Search for the cell housing the specified text and yield its (X, Y) center coordinate. 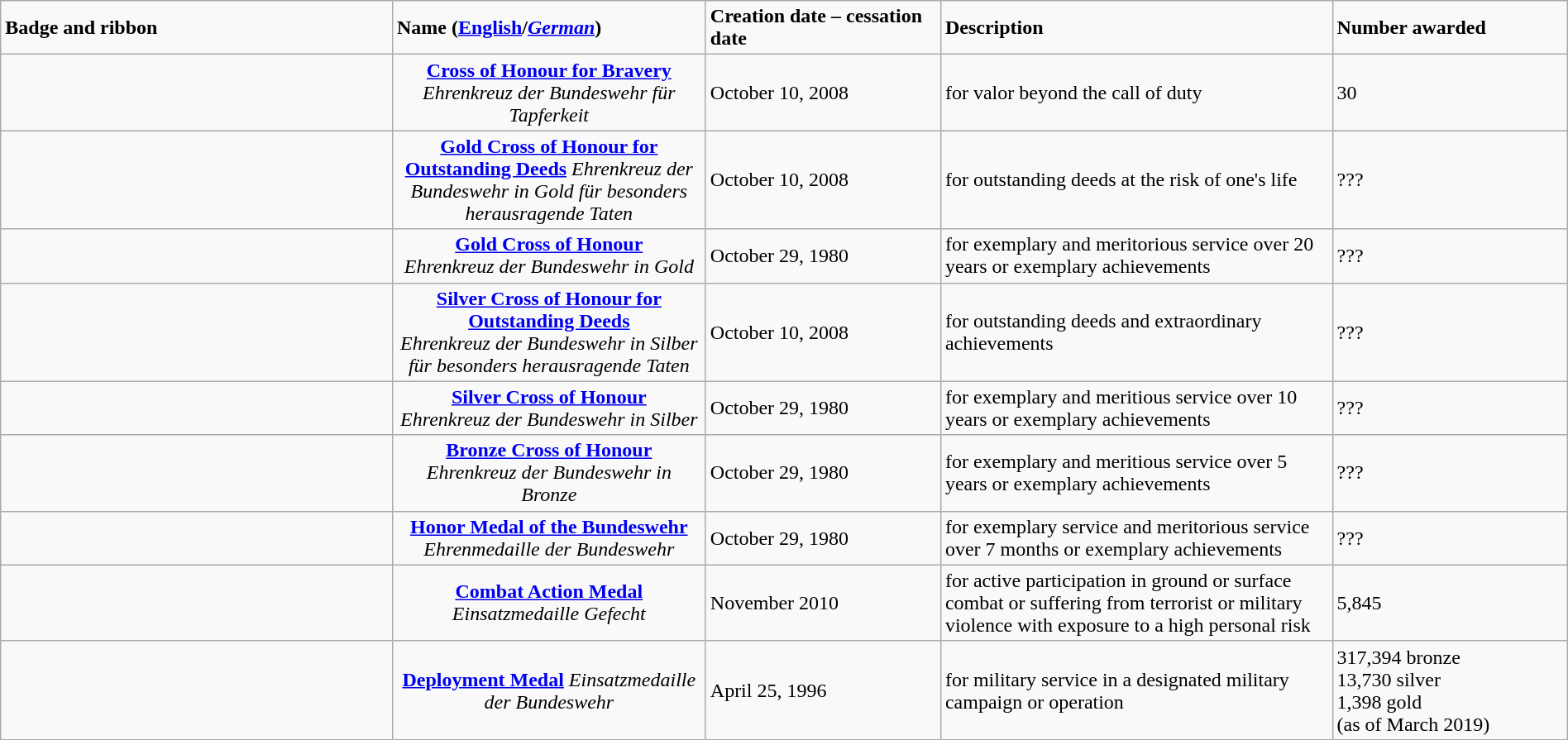
Deployment Medal Einsatzmedaille der Bundeswehr (549, 690)
for exemplary and meritious service over 5 years or exemplary achievements (1136, 473)
Combat Action Medal Einsatzmedaille Gefecht (549, 603)
Name (English/German) (549, 28)
for outstanding deeds at the risk of one's life (1136, 180)
Gold Cross of HonourEhrenkreuz der Bundeswehr in Gold (549, 256)
for military service in a designated military campaign or operation (1136, 690)
Bronze Cross of HonourEhrenkreuz der Bundeswehr in Bronze (549, 473)
for exemplary service and meritorious service over 7 months or exemplary achievements (1136, 537)
for outstanding deeds and extraordinary achievements (1136, 332)
Silver Cross of Honour for Outstanding DeedsEhrenkreuz der Bundeswehr in Silber für besonders herausragende Taten (549, 332)
Cross of Honour for BraveryEhrenkreuz der Bundeswehr für Tapferkeit (549, 93)
April 25, 1996 (823, 690)
Gold Cross of Honour for Outstanding Deeds Ehrenkreuz der Bundeswehr in Gold für besonders herausragende Taten (549, 180)
November 2010 (823, 603)
for active participation in ground or surface combat or suffering from terrorist or military violence with exposure to a high personal risk (1136, 603)
Honor Medal of the BundeswehrEhrenmedaille der Bundeswehr (549, 537)
Badge and ribbon (197, 28)
5,845 (1450, 603)
for exemplary and meritorious service over 20 years or exemplary achievements (1136, 256)
317,394 bronze13,730 silver1,398 gold(as of March 2019) (1450, 690)
Description (1136, 28)
for valor beyond the call of duty (1136, 93)
for exemplary and meritious service over 10 years or exemplary achievements (1136, 408)
Silver Cross of HonourEhrenkreuz der Bundeswehr in Silber (549, 408)
Creation date – cessation date (823, 28)
30 (1450, 93)
Number awarded (1450, 28)
